Output the [X, Y] coordinate of the center of the cell containing the given text.  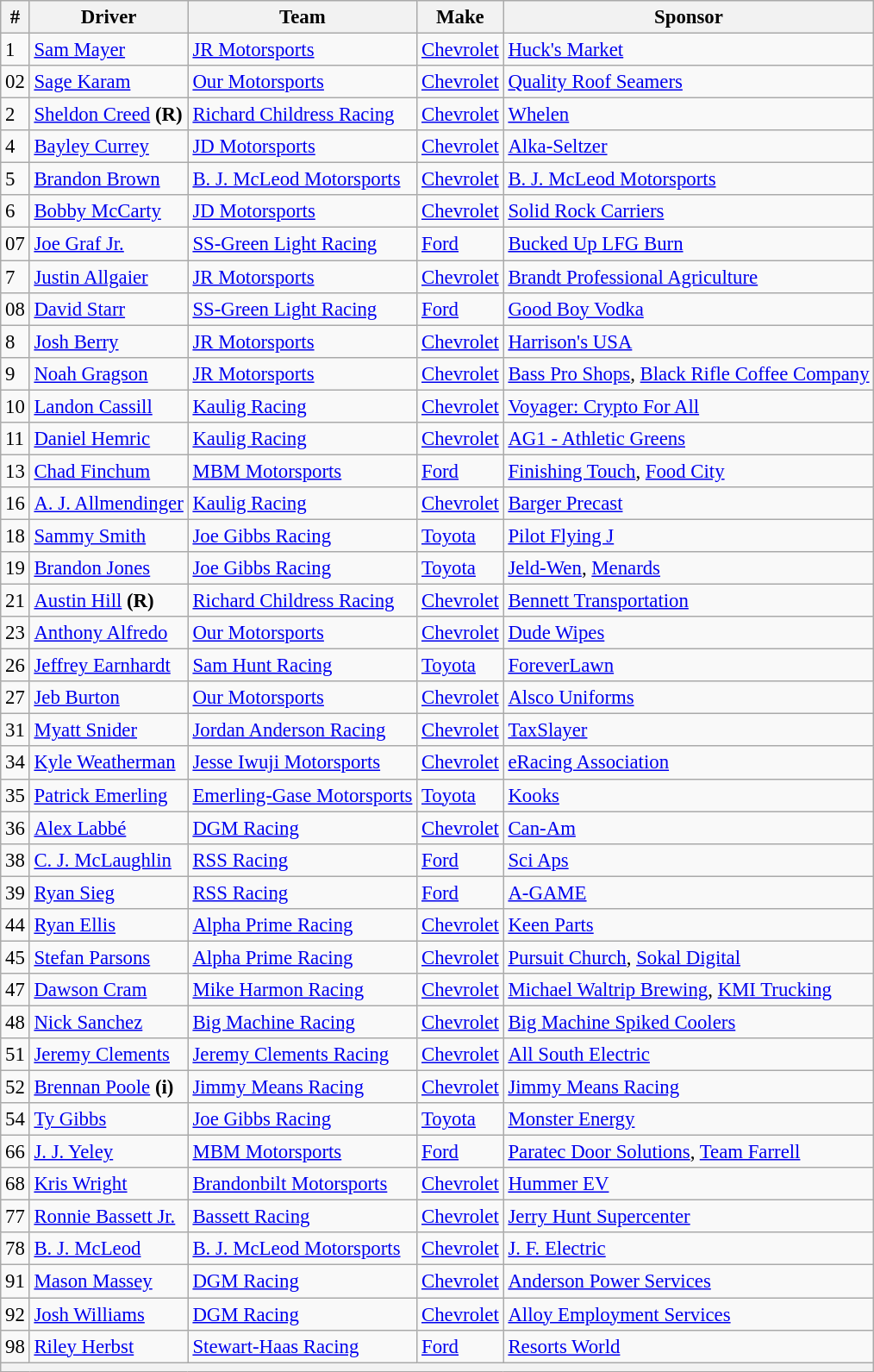
54 [16, 1119]
08 [16, 309]
Alsco Uniforms [689, 698]
Alloy Employment Services [689, 1314]
# [16, 17]
Resorts World [689, 1346]
J. F. Electric [689, 1250]
Michael Waltrip Brewing, KMI Trucking [689, 990]
36 [16, 828]
77 [16, 1217]
27 [16, 698]
91 [16, 1281]
Dawson Cram [109, 990]
Chad Finchum [109, 471]
51 [16, 1055]
Kris Wright [109, 1184]
eRacing Association [689, 763]
Bobby McCarty [109, 211]
Good Boy Vodka [689, 309]
Jeffrey Earnhardt [109, 666]
07 [16, 244]
Paratec Door Solutions, Team Farrell [689, 1152]
Quality Roof Seamers [689, 82]
Jesse Iwuji Motorsports [303, 763]
Brandon Jones [109, 568]
Joe Graf Jr. [109, 244]
All South Electric [689, 1055]
16 [16, 504]
02 [16, 82]
Harrison's USA [689, 341]
39 [16, 893]
18 [16, 536]
4 [16, 147]
Huck's Market [689, 50]
78 [16, 1250]
48 [16, 1022]
Big Machine Racing [303, 1022]
Driver [109, 17]
Jeremy Clements Racing [303, 1055]
34 [16, 763]
Bassett Racing [303, 1217]
7 [16, 277]
Alka-Seltzer [689, 147]
Keen Parts [689, 925]
31 [16, 730]
2 [16, 115]
Stewart-Haas Racing [303, 1346]
8 [16, 341]
35 [16, 795]
92 [16, 1314]
Brandon Brown [109, 179]
6 [16, 211]
A-GAME [689, 893]
38 [16, 860]
AG1 - Athletic Greens [689, 439]
Stefan Parsons [109, 957]
52 [16, 1087]
Josh Berry [109, 341]
Kooks [689, 795]
Ryan Ellis [109, 925]
Whelen [689, 115]
Josh Williams [109, 1314]
Sci Aps [689, 860]
Jeremy Clements [109, 1055]
44 [16, 925]
Sheldon Creed (R) [109, 115]
Austin Hill (R) [109, 601]
C. J. McLaughlin [109, 860]
Big Machine Spiked Coolers [689, 1022]
47 [16, 990]
Jeb Burton [109, 698]
Sam Mayer [109, 50]
Barger Precast [689, 504]
Pilot Flying J [689, 536]
Riley Herbst [109, 1346]
5 [16, 179]
Sammy Smith [109, 536]
Bennett Transportation [689, 601]
ForeverLawn [689, 666]
Make [460, 17]
Finishing Touch, Food City [689, 471]
Anthony Alfredo [109, 633]
Jeld-Wen, Menards [689, 568]
Brennan Poole (i) [109, 1087]
Bass Pro Shops, Black Rifle Coffee Company [689, 373]
Mason Massey [109, 1281]
9 [16, 373]
Voyager: Crypto For All [689, 406]
Sponsor [689, 17]
98 [16, 1346]
Dude Wipes [689, 633]
Monster Energy [689, 1119]
Hummer EV [689, 1184]
J. J. Yeley [109, 1152]
Solid Rock Carriers [689, 211]
26 [16, 666]
Brandonbilt Motorsports [303, 1184]
68 [16, 1184]
Myatt Snider [109, 730]
11 [16, 439]
TaxSlayer [689, 730]
Patrick Emerling [109, 795]
Bucked Up LFG Burn [689, 244]
Sage Karam [109, 82]
Mike Harmon Racing [303, 990]
Can-Am [689, 828]
19 [16, 568]
Bayley Currey [109, 147]
45 [16, 957]
Brandt Professional Agriculture [689, 277]
Kyle Weatherman [109, 763]
Jerry Hunt Supercenter [689, 1217]
Justin Allgaier [109, 277]
Daniel Hemric [109, 439]
Emerling-Gase Motorsports [303, 795]
B. J. McLeod [109, 1250]
1 [16, 50]
Ronnie Bassett Jr. [109, 1217]
Jordan Anderson Racing [303, 730]
A. J. Allmendinger [109, 504]
Team [303, 17]
Alex Labbé [109, 828]
Ty Gibbs [109, 1119]
Sam Hunt Racing [303, 666]
Pursuit Church, Sokal Digital [689, 957]
10 [16, 406]
66 [16, 1152]
Landon Cassill [109, 406]
Anderson Power Services [689, 1281]
Noah Gragson [109, 373]
Ryan Sieg [109, 893]
21 [16, 601]
23 [16, 633]
David Starr [109, 309]
Nick Sanchez [109, 1022]
13 [16, 471]
